Return [x, y] of the center of cell containing provided text 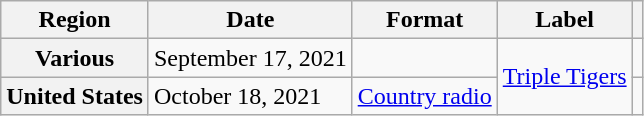
Date [250, 20]
Triple Tigers [564, 77]
Various [75, 58]
October 18, 2021 [250, 96]
Label [564, 20]
Format [424, 20]
September 17, 2021 [250, 58]
Region [75, 20]
United States [75, 96]
Country radio [424, 96]
